Detect which cell encompasses the target text, then output its [X, Y] center coordinate. 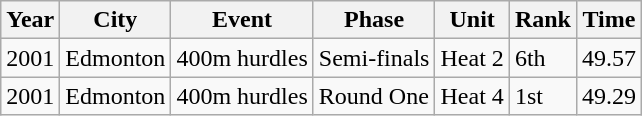
49.57 [608, 58]
Heat 4 [472, 96]
6th [542, 58]
Event [242, 20]
Year [30, 20]
49.29 [608, 96]
Time [608, 20]
Phase [374, 20]
City [116, 20]
Rank [542, 20]
Unit [472, 20]
1st [542, 96]
Heat 2 [472, 58]
Semi-finals [374, 58]
Round One [374, 96]
